Extract the (x, y) coordinate from the center of the cell holding the provided text.  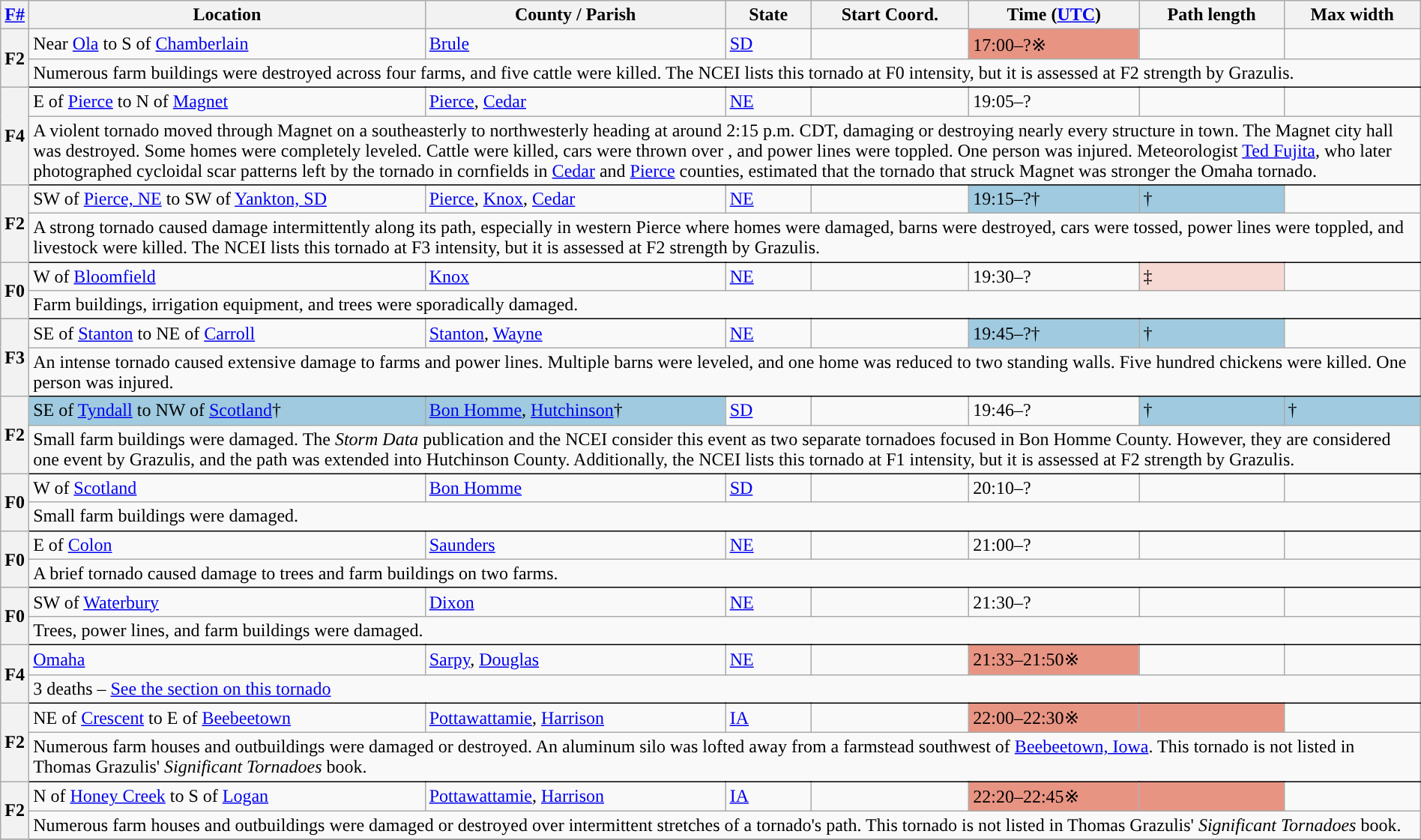
19:30–? (1054, 277)
F3 (15, 358)
Bon Homme, Hutchinson† (576, 411)
19:05–? (1054, 101)
Saunders (576, 545)
Bon Homme (576, 488)
19:45–?† (1054, 333)
21:30–? (1054, 602)
A brief tornado caused damage to trees and farm buildings on two farms. (725, 573)
Knox (576, 277)
Start Coord. (890, 15)
22:20–22:45※ (1054, 797)
SW of Pierce, NE to SW of Yankton, SD (228, 199)
Brule (576, 44)
Path length (1211, 15)
SW of Waterbury (228, 602)
Stanton, Wayne (576, 333)
County / Parish (576, 15)
N of Honey Creek to S of Logan (228, 797)
SE of Stanton to NE of Carroll (228, 333)
21:33–21:50※ (1054, 659)
F# (15, 15)
‡ (1211, 277)
Omaha (228, 659)
Small farm buildings were damaged. (725, 516)
22:00–22:30※ (1054, 718)
W of Scotland (228, 488)
17:00–?※ (1054, 44)
Near Ola to S of Chamberlain (228, 44)
Max width (1352, 15)
20:10–? (1054, 488)
W of Bloomfield (228, 277)
Pierce, Knox, Cedar (576, 199)
E of Pierce to N of Magnet (228, 101)
Farm buildings, irrigation equipment, and trees were sporadically damaged. (725, 305)
19:46–? (1054, 411)
3 deaths – See the section on this tornado (725, 689)
Location (228, 15)
Time (UTC) (1054, 15)
Sarpy, Douglas (576, 659)
Trees, power lines, and farm buildings were damaged. (725, 630)
21:00–? (1054, 545)
NE of Crescent to E of Beebeetown (228, 718)
Pierce, Cedar (576, 101)
State (768, 15)
Dixon (576, 602)
SE of Tyndall to NW of Scotland† (228, 411)
19:15–?† (1054, 199)
E of Colon (228, 545)
